Capture the cell that displays the provided text and extract its [x, y] central coordinate. 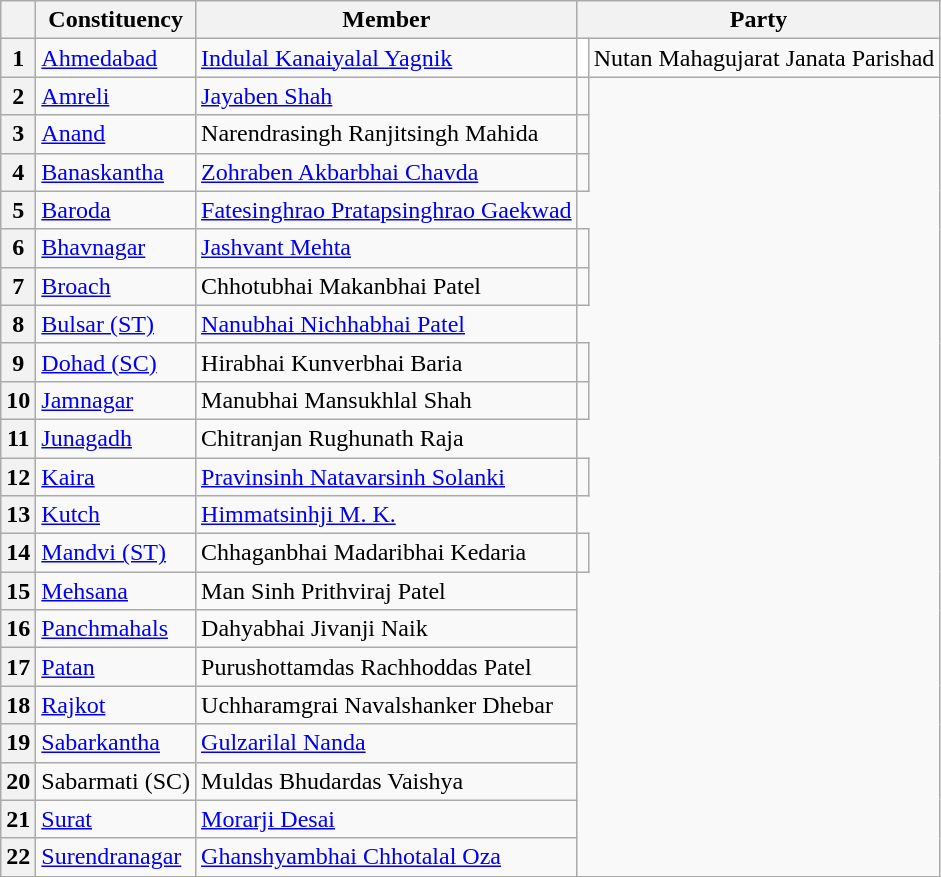
Jashvant Mehta [387, 248]
Patan [116, 667]
Kaira [116, 477]
Dohad (SC) [116, 362]
20 [18, 781]
18 [18, 705]
Hirabhai Kunverbhai Baria [387, 362]
Surendranagar [116, 857]
Bhavnagar [116, 248]
22 [18, 857]
6 [18, 248]
Broach [116, 286]
Sabarmati (SC) [116, 781]
7 [18, 286]
Chhotubhai Makanbhai Patel [387, 286]
17 [18, 667]
4 [18, 172]
Muldas Bhudardas Vaishya [387, 781]
Chhaganbhai Madaribhai Kedaria [387, 553]
Dahyabhai Jivanji Naik [387, 629]
Baroda [116, 210]
15 [18, 591]
Nanubhai Nichhabhai Patel [387, 324]
21 [18, 819]
Ahmedabad [116, 58]
Anand [116, 134]
9 [18, 362]
Banaskantha [116, 172]
Party [758, 20]
Nutan Mahagujarat Janata Parishad [764, 58]
Panchmahals [116, 629]
1 [18, 58]
12 [18, 477]
19 [18, 743]
Gulzarilal Nanda [387, 743]
Chitranjan Rughunath Raja [387, 438]
Mehsana [116, 591]
16 [18, 629]
Fatesinghrao Pratapsinghrao Gaekwad [387, 210]
Junagadh [116, 438]
Narendrasingh Ranjitsingh Mahida [387, 134]
Bulsar (ST) [116, 324]
Ghanshyambhai Chhotalal Oza [387, 857]
3 [18, 134]
2 [18, 96]
Surat [116, 819]
Morarji Desai [387, 819]
Purushottamdas Rachhoddas Patel [387, 667]
Zohraben Akbarbhai Chavda [387, 172]
Himmatsinhji M. K. [387, 515]
Mandvi (ST) [116, 553]
Jamnagar [116, 400]
13 [18, 515]
Constituency [116, 20]
Man Sinh Prithviraj Patel [387, 591]
Rajkot [116, 705]
8 [18, 324]
Indulal Kanaiyalal Yagnik [387, 58]
Member [387, 20]
10 [18, 400]
14 [18, 553]
Manubhai Mansukhlal Shah [387, 400]
Uchharamgrai Navalshanker Dhebar [387, 705]
11 [18, 438]
5 [18, 210]
Sabarkantha [116, 743]
Pravinsinh Natavarsinh Solanki [387, 477]
Amreli [116, 96]
Kutch [116, 515]
Jayaben Shah [387, 96]
